Pinpoint the cell where the given text exists, returning its (x, y) midpoint coordinate. 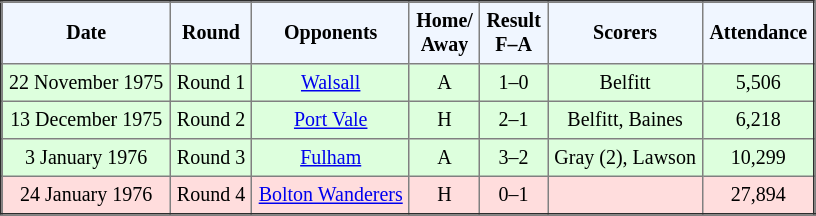
Scorers (626, 33)
13 December 1975 (86, 120)
3 January 1976 (86, 158)
Gray (2), Lawson (626, 158)
Date (86, 33)
24 January 1976 (86, 195)
1–0 (514, 83)
Belfitt (626, 83)
Fulham (331, 158)
10,299 (759, 158)
6,218 (759, 120)
Round 2 (211, 120)
27,894 (759, 195)
Round 1 (211, 83)
Round 3 (211, 158)
Round 4 (211, 195)
22 November 1975 (86, 83)
Opponents (331, 33)
3–2 (514, 158)
Belfitt, Baines (626, 120)
Attendance (759, 33)
5,506 (759, 83)
Bolton Wanderers (331, 195)
ResultF–A (514, 33)
Home/Away (444, 33)
0–1 (514, 195)
2–1 (514, 120)
Port Vale (331, 120)
Round (211, 33)
Walsall (331, 83)
